Pinpoint the cell where the given text exists, returning its [X, Y] midpoint coordinate. 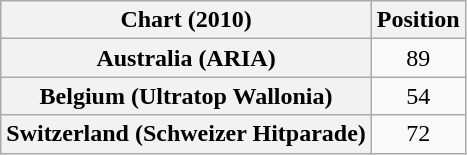
Australia (ARIA) [186, 58]
Belgium (Ultratop Wallonia) [186, 96]
Chart (2010) [186, 20]
72 [418, 134]
Switzerland (Schweizer Hitparade) [186, 134]
89 [418, 58]
54 [418, 96]
Position [418, 20]
